Locate the cell with the specified text and output its [X, Y] center coordinate. 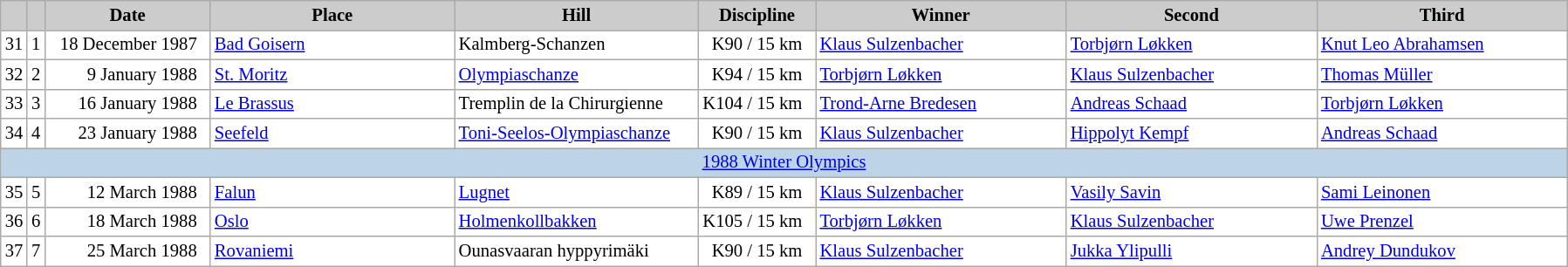
K104 / 15 km [757, 104]
Holmenkollbakken [577, 222]
Place [332, 15]
34 [14, 133]
Date [127, 15]
Jukka Ylipulli [1192, 250]
Falun [332, 192]
Lugnet [577, 192]
37 [14, 250]
Andrey Dundukov [1441, 250]
K94 / 15 km [757, 74]
Kalmberg-Schanzen [577, 44]
Third [1441, 15]
25 March 1988 [127, 250]
Seefeld [332, 133]
18 March 1988 [127, 222]
Trond-Arne Bredesen [941, 104]
2 [36, 74]
Knut Leo Abrahamsen [1441, 44]
Le Brassus [332, 104]
Vasily Savin [1192, 192]
35 [14, 192]
Hill [577, 15]
4 [36, 133]
6 [36, 222]
33 [14, 104]
Rovaniemi [332, 250]
9 January 1988 [127, 74]
Winner [941, 15]
1 [36, 44]
32 [14, 74]
Olympiaschanze [577, 74]
16 January 1988 [127, 104]
7 [36, 250]
Thomas Müller [1441, 74]
Discipline [757, 15]
K89 / 15 km [757, 192]
Sami Leinonen [1441, 192]
36 [14, 222]
12 March 1988 [127, 192]
Second [1192, 15]
Uwe Prenzel [1441, 222]
Toni-Seelos-Olympiaschanze [577, 133]
3 [36, 104]
St. Moritz [332, 74]
31 [14, 44]
5 [36, 192]
Oslo [332, 222]
Hippolyt Kempf [1192, 133]
1988 Winter Olympics [784, 162]
Bad Goisern [332, 44]
Tremplin de la Chirurgienne [577, 104]
23 January 1988 [127, 133]
18 December 1987 [127, 44]
K105 / 15 km [757, 222]
Ounasvaaran hyppyrimäki [577, 250]
